Find where the given text appears and provide that cell's center as [x, y] coordinate. 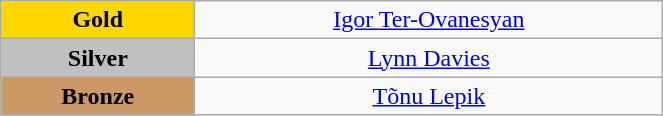
Bronze [98, 96]
Tõnu Lepik [429, 96]
Lynn Davies [429, 58]
Gold [98, 20]
Silver [98, 58]
Igor Ter-Ovanesyan [429, 20]
